Search for the cell housing the specified text and yield its [x, y] center coordinate. 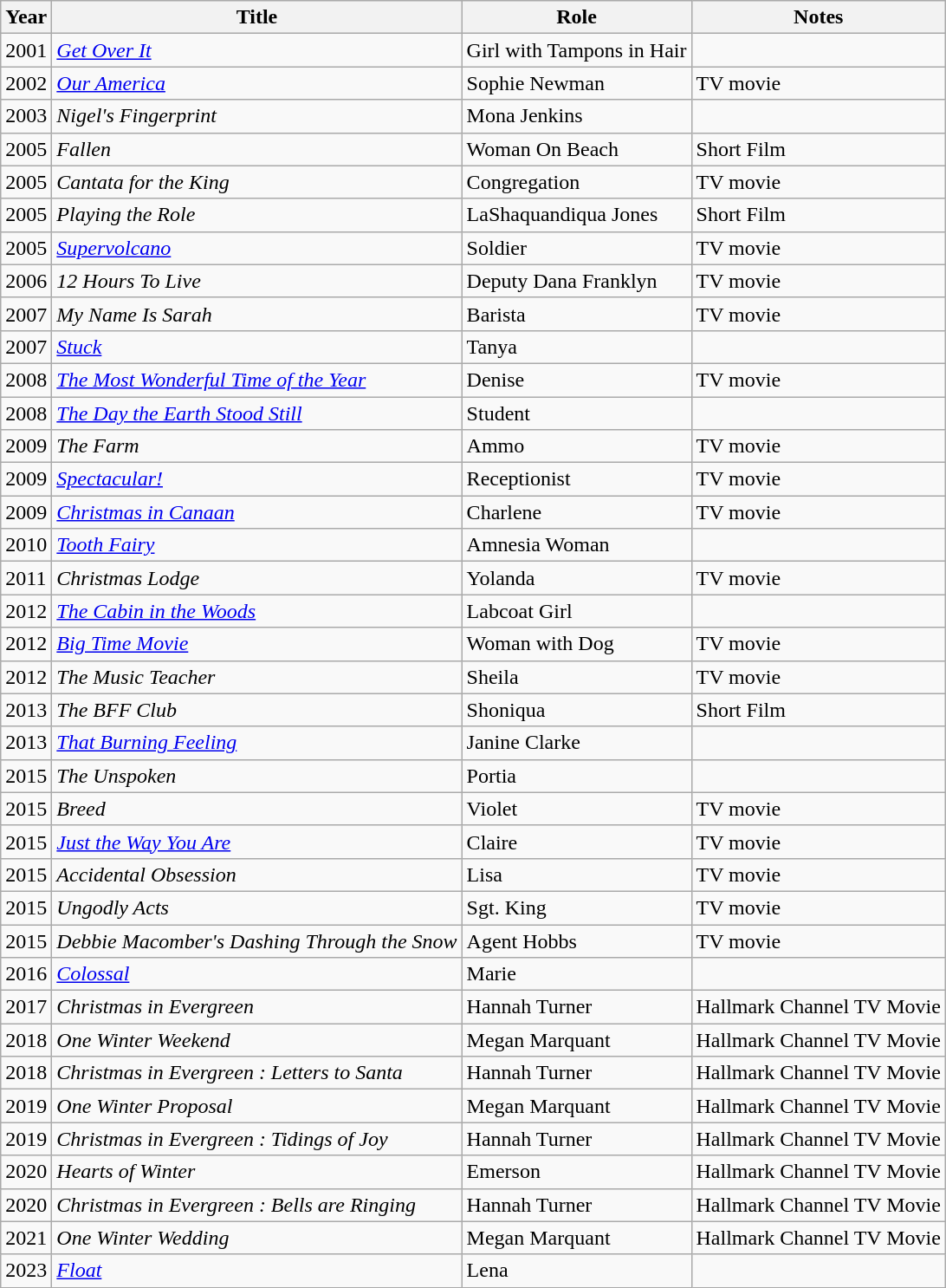
Christmas in Evergreen [256, 1007]
Christmas in Evergreen : Letters to Santa [256, 1073]
Title [256, 17]
Woman On Beach [577, 149]
The BFF Club [256, 710]
Fallen [256, 149]
Christmas Lodge [256, 578]
Stuck [256, 347]
2011 [26, 578]
Tanya [577, 347]
Girl with Tampons in Hair [577, 50]
Role [577, 17]
2017 [26, 1007]
Amnesia Woman [577, 545]
Portia [577, 776]
2003 [26, 116]
The Farm [256, 446]
The Cabin in the Woods [256, 611]
2021 [26, 1238]
Violet [577, 809]
One Winter Wedding [256, 1238]
Year [26, 17]
Playing the Role [256, 215]
Nigel's Fingerprint [256, 116]
The Music Teacher [256, 677]
Breed [256, 809]
Receptionist [577, 479]
Congregation [577, 182]
Soldier [577, 248]
Charlene [577, 512]
Tooth Fairy [256, 545]
Ungodly Acts [256, 907]
2001 [26, 50]
2010 [26, 545]
Notes [818, 17]
Big Time Movie [256, 644]
Christmas in Canaan [256, 512]
Christmas in Evergreen : Bells are Ringing [256, 1205]
My Name Is Sarah [256, 314]
Yolanda [577, 578]
Float [256, 1271]
One Winter Weekend [256, 1040]
Sheila [577, 677]
2002 [26, 83]
Lena [577, 1271]
The Unspoken [256, 776]
Hearts of Winter [256, 1172]
Spectacular! [256, 479]
Sgt. King [577, 907]
Woman with Dog [577, 644]
Janine Clarke [577, 743]
Christmas in Evergreen : Tidings of Joy [256, 1139]
2023 [26, 1271]
One Winter Proposal [256, 1106]
Debbie Macomber's Dashing Through the Snow [256, 940]
Marie [577, 974]
Our America [256, 83]
The Most Wonderful Time of the Year [256, 380]
Shoniqua [577, 710]
The Day the Earth Stood Still [256, 413]
2016 [26, 974]
Barista [577, 314]
Supervolcano [256, 248]
Lisa [577, 875]
Emerson [577, 1172]
Agent Hobbs [577, 940]
That Burning Feeling [256, 743]
Denise [577, 380]
Mona Jenkins [577, 116]
Cantata for the King [256, 182]
Sophie Newman [577, 83]
Labcoat Girl [577, 611]
Accidental Obsession [256, 875]
Colossal [256, 974]
Get Over It [256, 50]
Just the Way You Are [256, 842]
LaShaquandiqua Jones [577, 215]
12 Hours To Live [256, 281]
Claire [577, 842]
Deputy Dana Franklyn [577, 281]
Student [577, 413]
2006 [26, 281]
Ammo [577, 446]
